Pinpoint the cell where the given text exists, returning its (x, y) midpoint coordinate. 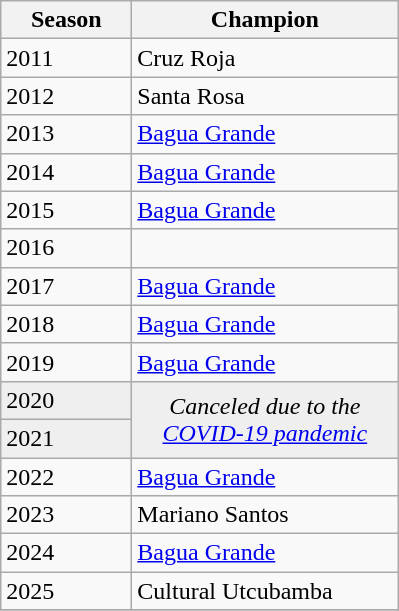
2012 (66, 96)
2014 (66, 172)
Cruz Roja (265, 58)
2011 (66, 58)
2015 (66, 210)
Canceled due to the COVID-19 pandemic (265, 419)
2016 (66, 248)
2023 (66, 515)
2025 (66, 591)
2022 (66, 477)
Cultural Utcubamba (265, 591)
Champion (265, 20)
Season (66, 20)
2021 (66, 438)
2018 (66, 324)
2019 (66, 362)
Santa Rosa (265, 96)
2024 (66, 553)
Mariano Santos (265, 515)
2013 (66, 134)
2020 (66, 400)
2017 (66, 286)
